Extract the (X, Y) coordinate from the center of the cell holding the provided text.  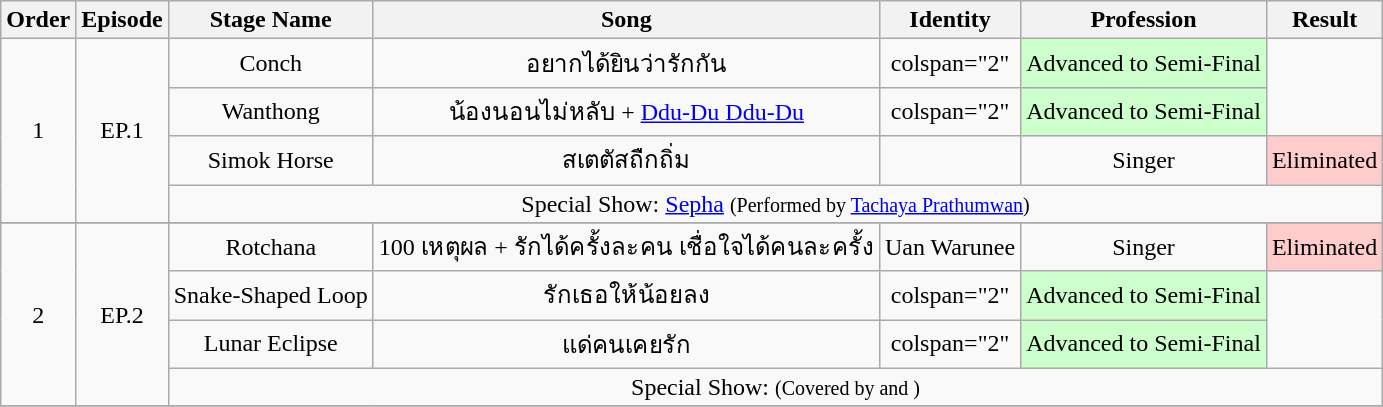
Snake-Shaped Loop (270, 296)
Wanthong (270, 112)
Special Show: (Covered by and ) (776, 387)
Lunar Eclipse (270, 344)
รักเธอให้น้อยลง (626, 296)
Profession (1144, 20)
2 (38, 315)
สเตตัสถืกถิ่ม (626, 160)
100 เหตุผล + รักได้ครั้งละคน เชื่อใจได้คนละครั้ง (626, 248)
EP.1 (122, 131)
Result (1324, 20)
Simok Horse (270, 160)
อยากได้ยินว่ารักกัน (626, 64)
Uan Warunee (950, 248)
แด่คนเคยรัก (626, 344)
Stage Name (270, 20)
Order (38, 20)
Song (626, 20)
Rotchana (270, 248)
น้องนอนไม่หลับ + Ddu-Du Ddu-Du (626, 112)
Conch (270, 64)
Special Show: Sepha (Performed by Tachaya Prathumwan) (776, 203)
EP.2 (122, 315)
Episode (122, 20)
1 (38, 131)
Identity (950, 20)
